Detect which cell encompasses the target text, then output its [x, y] center coordinate. 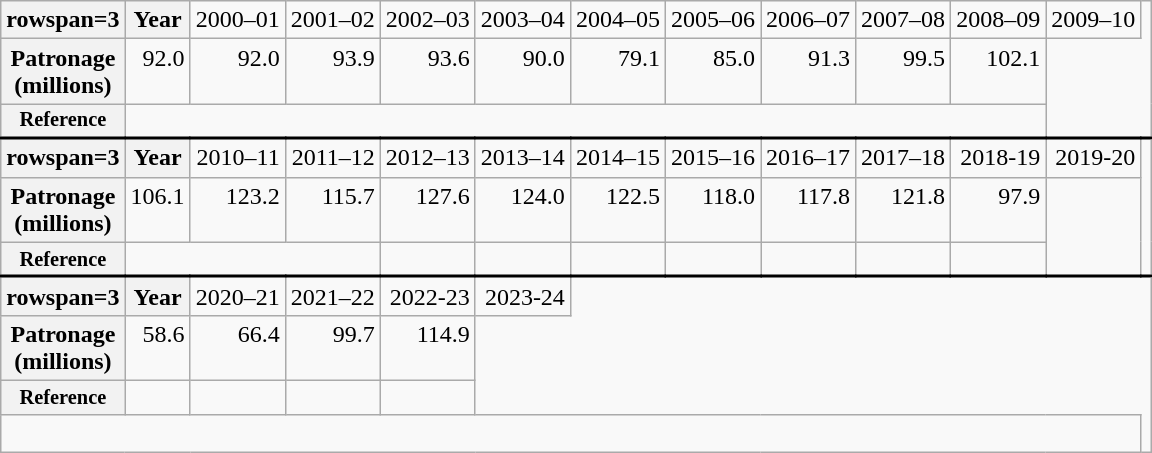
106.1 [158, 210]
102.1 [998, 72]
97.9 [998, 210]
2013–14 [522, 158]
90.0 [522, 72]
123.2 [238, 210]
99.5 [904, 72]
2010–11 [238, 158]
2011–12 [332, 158]
2000–01 [238, 20]
2023-24 [522, 296]
2022-23 [428, 296]
117.8 [808, 210]
2015–16 [712, 158]
93.6 [428, 72]
114.9 [428, 348]
58.6 [158, 348]
2016–17 [808, 158]
2021–22 [332, 296]
122.5 [618, 210]
118.0 [712, 210]
2004–05 [618, 20]
124.0 [522, 210]
2020–21 [238, 296]
2008–09 [998, 20]
2018-19 [998, 158]
127.6 [428, 210]
2001–02 [332, 20]
2014–15 [618, 158]
79.1 [618, 72]
99.7 [332, 348]
2009–10 [1094, 20]
66.4 [238, 348]
2007–08 [904, 20]
93.9 [332, 72]
2005–06 [712, 20]
2017–18 [904, 158]
121.8 [904, 210]
2003–04 [522, 20]
85.0 [712, 72]
91.3 [808, 72]
2002–03 [428, 20]
115.7 [332, 210]
2019-20 [1094, 158]
2006–07 [808, 20]
2012–13 [428, 158]
